Extract the (X, Y) coordinate from the center of the cell holding the provided text.  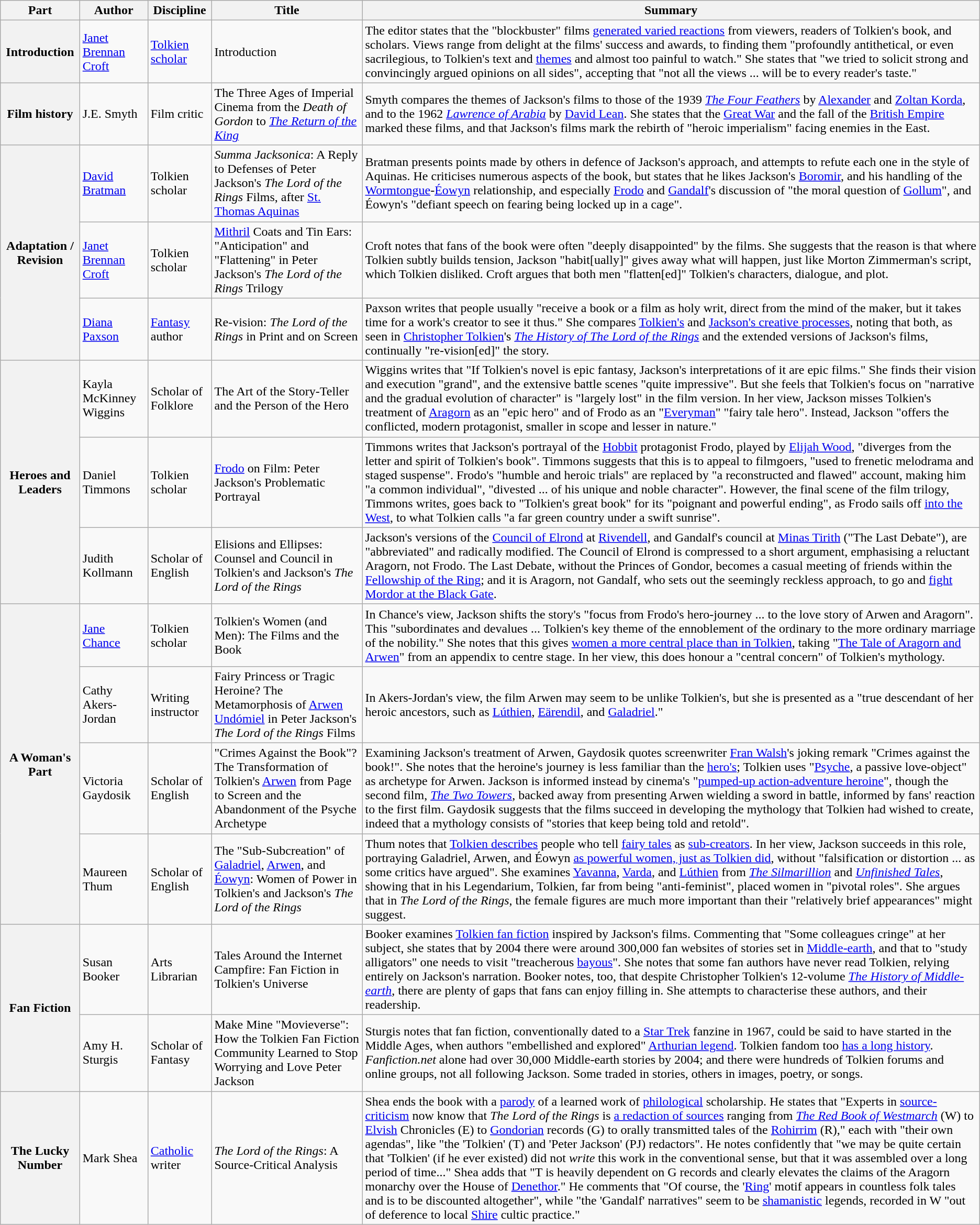
Scholar of Folklore (180, 399)
Film history (40, 114)
Maureen Thum (114, 879)
Discipline (180, 10)
Mark Shea (114, 1158)
The Lucky Number (40, 1158)
The "Sub-Subcreation" of Galadriel, Arwen, and Éowyn: Women of Power in Tolkien's and Jackson's The Lord of the Rings (287, 879)
Arts Librarian (180, 970)
Mithril Coats and Tin Ears: "Anticipation" and "Flattening" in Peter Jackson's The Lord of the Rings Trilogy (287, 260)
David Bratman (114, 183)
Scholar of Fantasy (180, 1053)
Re-vision: The Lord of the Rings in Print and on Screen (287, 329)
Part (40, 10)
"Crimes Against the Book"? The Transformation of Tolkien's Arwen from Page to Screen and the Abandonment of the Psyche Archetype (287, 788)
Catholic writer (180, 1158)
J.E. Smyth (114, 114)
The Lord of the Rings: A Source-Critical Analysis (287, 1158)
Adaptation / Revision (40, 252)
Fairy Princess or Tragic Heroine? The Metamorphosis of Arwen Undómiel in Peter Jackson's The Lord of the Rings Films (287, 704)
Daniel Timmons (114, 482)
A Woman's Part (40, 764)
Author (114, 10)
Cathy Akers-Jordan (114, 704)
Kayla McKinney Wiggins (114, 399)
Fan Fiction (40, 1008)
Title (287, 10)
Writing instructor (180, 704)
Make Mine "Movieverse": How the Tolkien Fan Fiction Community Learned to Stop Worrying and Love Peter Jackson (287, 1053)
Summa Jacksonica: A Reply to Defenses of Peter Jackson's The Lord of the Rings Films, after St. Thomas Aquinas (287, 183)
Susan Booker (114, 970)
The Three Ages of Imperial Cinema from the Death of Gordon to The Return of the King (287, 114)
Summary (671, 10)
Film critic (180, 114)
The Art of the Story-Teller and the Person of the Hero (287, 399)
Judith Kollmann (114, 566)
Fantasy author (180, 329)
Heroes and Leaders (40, 482)
Jane Chance (114, 635)
Victoria Gaydosik (114, 788)
Amy H. Sturgis (114, 1053)
Tales Around the Internet Campfire: Fan Fiction in Tolkien's Universe (287, 970)
Elisions and Ellipses: Counsel and Council in Tolkien's and Jackson's The Lord of the Rings (287, 566)
Tolkien's Women (and Men): The Films and the Book (287, 635)
Diana Paxson (114, 329)
Frodo on Film: Peter Jackson's Problematic Portrayal (287, 482)
